Provide the [X, Y] coordinate of the cell's center where the given text is located.  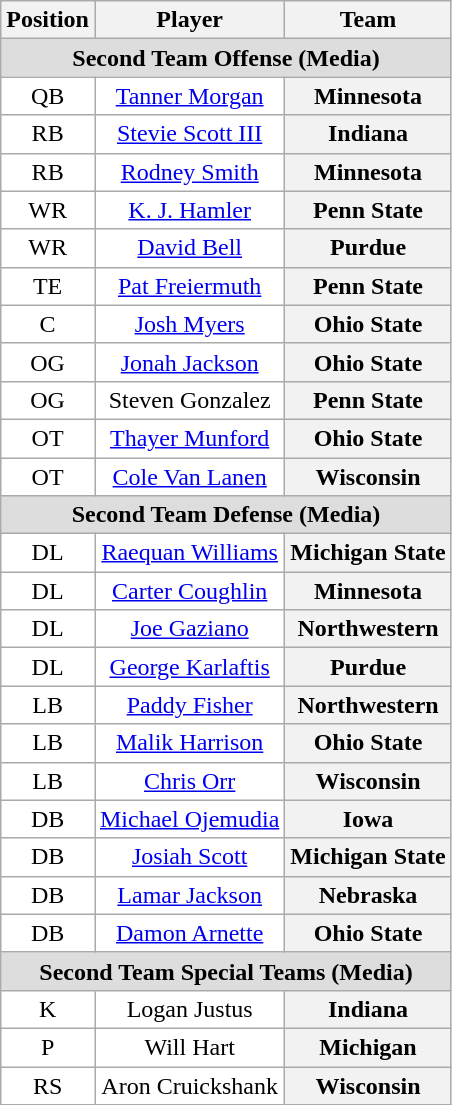
Josh Myers [189, 324]
Player [189, 20]
Stevie Scott III [189, 134]
Pat Freiermuth [189, 286]
Lamar Jackson [189, 895]
P [48, 1047]
Malik Harrison [189, 743]
David Bell [189, 248]
Second Team Defense (Media) [226, 515]
K [48, 1009]
Aron Cruickshank [189, 1085]
George Karlaftis [189, 667]
Tanner Morgan [189, 96]
Iowa [368, 819]
C [48, 324]
Position [48, 20]
Rodney Smith [189, 172]
Michigan [368, 1047]
Chris Orr [189, 781]
Jonah Jackson [189, 362]
Steven Gonzalez [189, 400]
Carter Coughlin [189, 591]
Team [368, 20]
TE [48, 286]
Michael Ojemudia [189, 819]
Will Hart [189, 1047]
Paddy Fisher [189, 705]
Logan Justus [189, 1009]
Second Team Offense (Media) [226, 58]
Raequan Williams [189, 553]
RS [48, 1085]
K. J. Hamler [189, 210]
Joe Gaziano [189, 629]
Damon Arnette [189, 933]
Nebraska [368, 895]
QB [48, 96]
Josiah Scott [189, 857]
Second Team Special Teams (Media) [226, 971]
Cole Van Lanen [189, 477]
Thayer Munford [189, 438]
